Capture the cell that displays the provided text and extract its (X, Y) central coordinate. 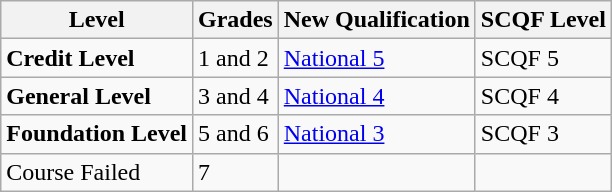
New Qualification (376, 20)
Course Failed (97, 172)
National 5 (376, 58)
1 and 2 (236, 58)
Level (97, 20)
SCQF 4 (543, 96)
National 3 (376, 134)
National 4 (376, 96)
3 and 4 (236, 96)
SCQF 3 (543, 134)
Credit Level (97, 58)
SCQF 5 (543, 58)
7 (236, 172)
SCQF Level (543, 20)
5 and 6 (236, 134)
General Level (97, 96)
Grades (236, 20)
Foundation Level (97, 134)
